Scan for the cell matching the given text and deliver its (X, Y) coordinate at center. 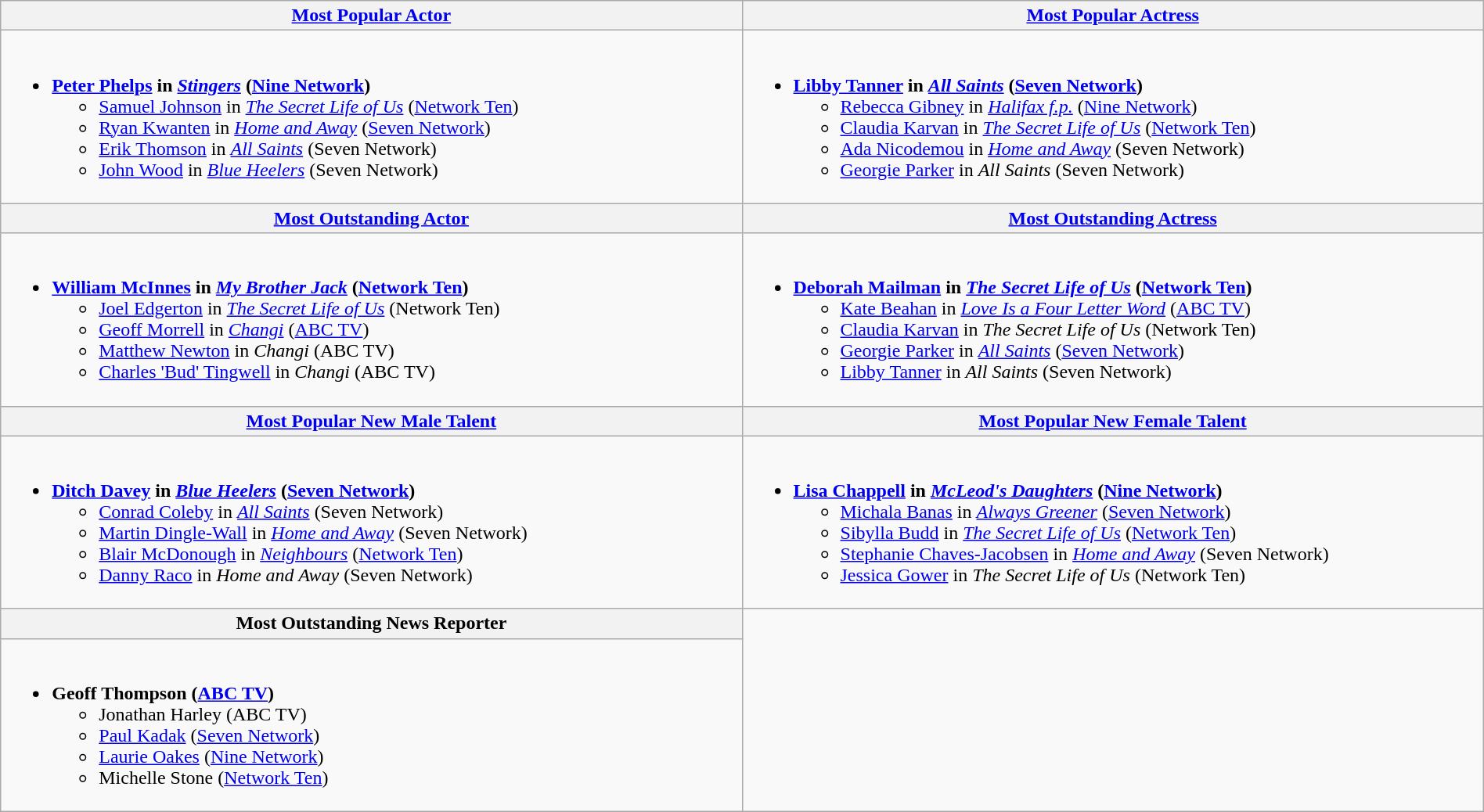
Geoff Thompson (ABC TV)Jonathan Harley (ABC TV)Paul Kadak (Seven Network)Laurie Oakes (Nine Network)Michelle Stone (Network Ten) (371, 724)
Most Outstanding News Reporter (371, 623)
Most Popular Actor (371, 16)
Most Popular New Male Talent (371, 421)
Most Outstanding Actress (1113, 218)
Most Outstanding Actor (371, 218)
Most Popular Actress (1113, 16)
Most Popular New Female Talent (1113, 421)
